Scan for the cell matching the given text and deliver its [x, y] coordinate at center. 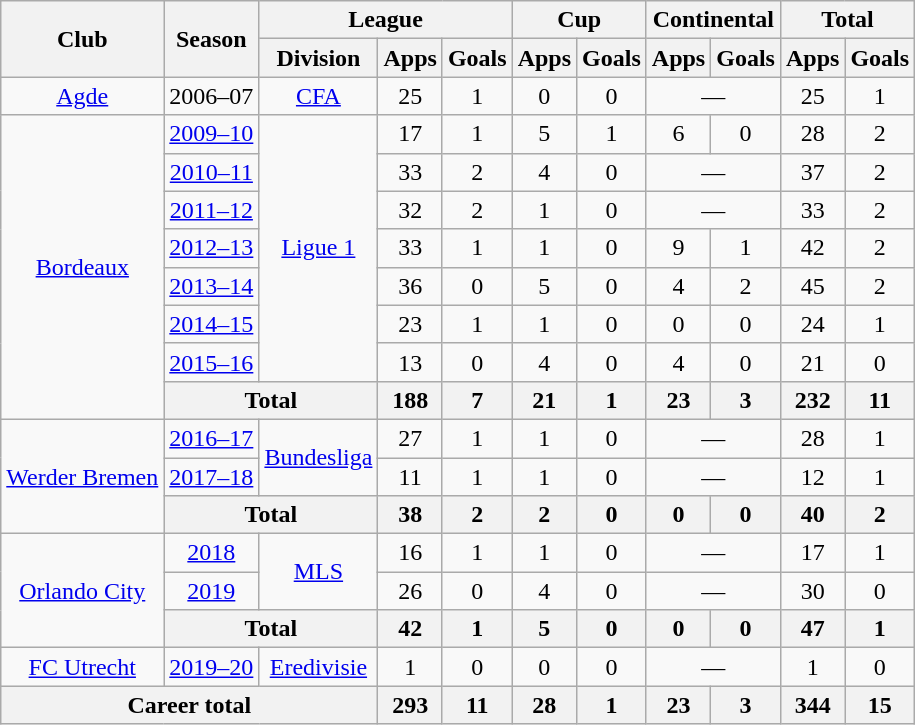
2010–11 [212, 172]
2018 [212, 553]
16 [410, 553]
2014–15 [212, 324]
Ligue 1 [318, 248]
27 [410, 438]
2011–12 [212, 210]
Eredivisie [318, 667]
Season [212, 39]
2013–14 [212, 286]
Bordeaux [82, 267]
344 [812, 705]
Division [318, 58]
32 [410, 210]
30 [812, 591]
2015–16 [212, 362]
Cup [579, 20]
2017–18 [212, 477]
24 [812, 324]
2006–07 [212, 96]
36 [410, 286]
7 [477, 400]
2012–13 [212, 248]
38 [410, 515]
2016–17 [212, 438]
2019 [212, 591]
40 [812, 515]
232 [812, 400]
6 [678, 134]
15 [880, 705]
CFA [318, 96]
MLS [318, 572]
9 [678, 248]
26 [410, 591]
13 [410, 362]
12 [812, 477]
Agde [82, 96]
Continental [713, 20]
Orlando City [82, 591]
Werder Bremen [82, 476]
League [386, 20]
FC Utrecht [82, 667]
2009–10 [212, 134]
Bundesliga [318, 457]
Career total [190, 705]
293 [410, 705]
Club [82, 39]
37 [812, 172]
188 [410, 400]
47 [812, 629]
45 [812, 286]
2019–20 [212, 667]
